For the text-containing cell, return its midpoint in [x, y] coordinate format. 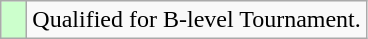
Qualified for B-level Tournament. [197, 20]
